Search for the cell housing the specified text and yield its [x, y] center coordinate. 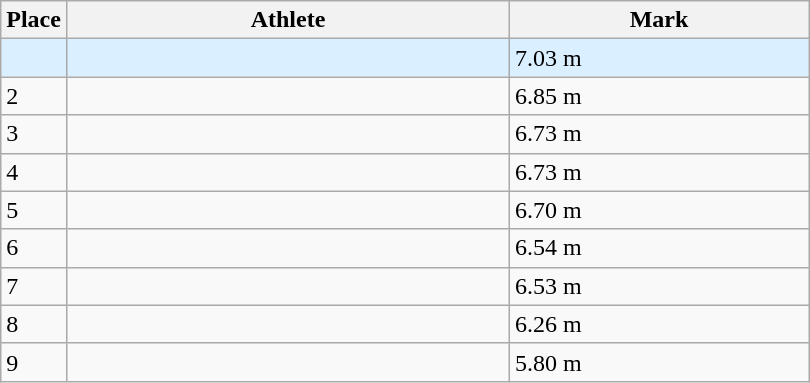
6 [34, 248]
Place [34, 20]
3 [34, 134]
6.54 m [660, 248]
6.53 m [660, 286]
7.03 m [660, 58]
6.26 m [660, 324]
4 [34, 172]
5.80 m [660, 362]
Mark [660, 20]
2 [34, 96]
8 [34, 324]
Athlete [288, 20]
6.70 m [660, 210]
6.85 m [660, 96]
5 [34, 210]
9 [34, 362]
7 [34, 286]
